Provide the (X, Y) coordinate of the cell's center where the given text is located.  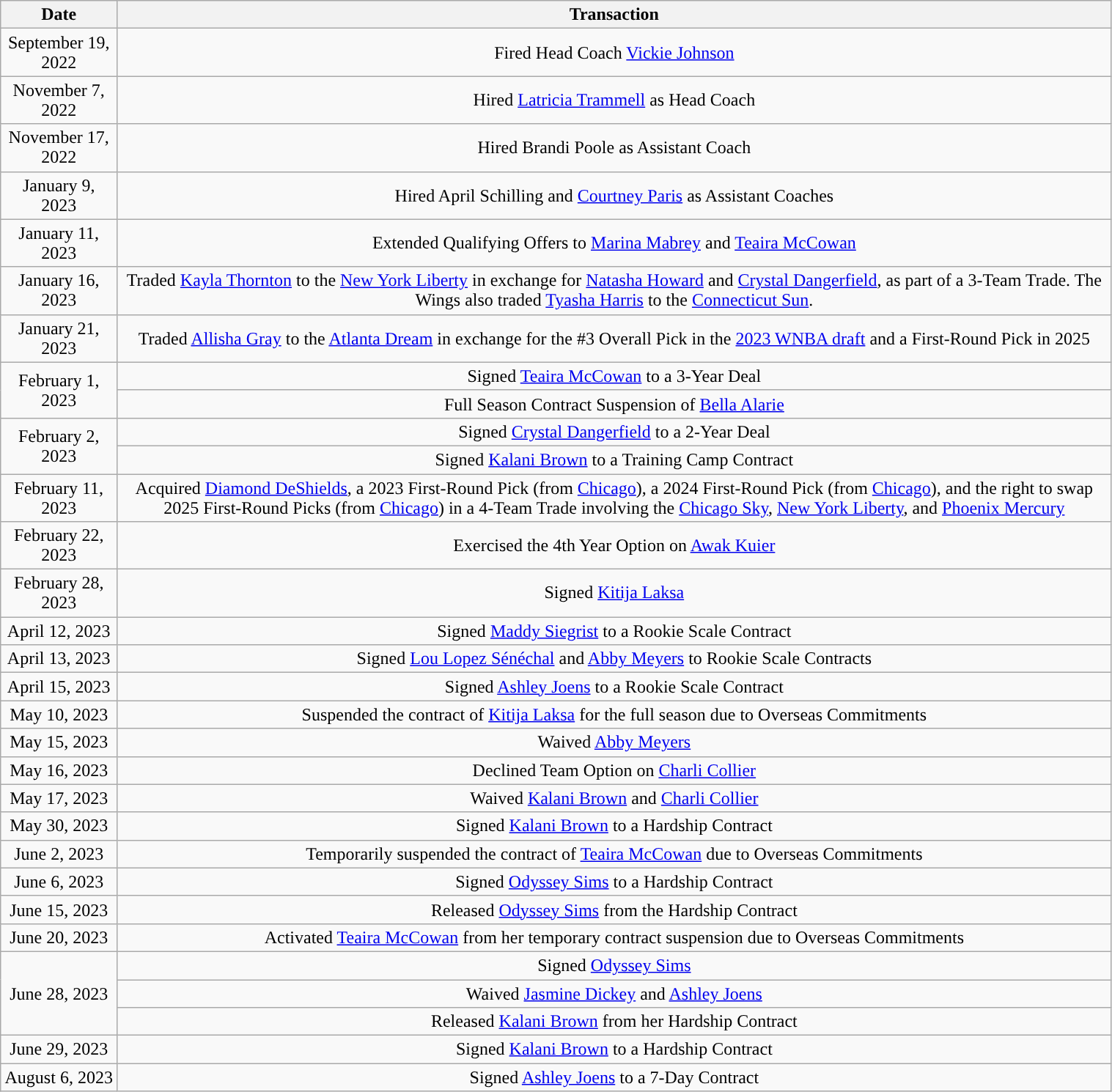
Date (59, 15)
Signed Lou Lopez Sénéchal and Abby Meyers to Rookie Scale Contracts (614, 659)
June 28, 2023 (59, 993)
Traded Allisha Gray to the Atlanta Dream in exchange for the #3 Overall Pick in the 2023 WNBA draft and a First-Round Pick in 2025 (614, 339)
Hired Brandi Poole as Assistant Coach (614, 148)
January 9, 2023 (59, 195)
Hired April Schilling and Courtney Paris as Assistant Coaches (614, 195)
February 28, 2023 (59, 594)
Waived Abby Meyers (614, 742)
May 30, 2023 (59, 826)
Signed Ashley Joens to a 7-Day Contract (614, 1077)
February 1, 2023 (59, 390)
February 2, 2023 (59, 446)
April 12, 2023 (59, 631)
June 20, 2023 (59, 937)
Signed Crystal Dangerfield to a 2-Year Deal (614, 432)
Activated Teaira McCowan from her temporary contract suspension due to Overseas Commitments (614, 937)
Signed Kalani Brown to a Training Camp Contract (614, 460)
Signed Ashley Joens to a Rookie Scale Contract (614, 687)
Suspended the contract of Kitija Laksa for the full season due to Overseas Commitments (614, 715)
Temporarily suspended the contract of Teaira McCowan due to Overseas Commitments (614, 854)
Released Odyssey Sims from the Hardship Contract (614, 910)
May 16, 2023 (59, 770)
January 21, 2023 (59, 339)
Full Season Contract Suspension of Bella Alarie (614, 404)
January 11, 2023 (59, 243)
April 13, 2023 (59, 659)
Released Kalani Brown from her Hardship Contract (614, 1022)
Signed Odyssey Sims (614, 965)
November 17, 2022 (59, 148)
May 10, 2023 (59, 715)
Declined Team Option on Charli Collier (614, 770)
Extended Qualifying Offers to Marina Mabrey and Teaira McCowan (614, 243)
May 15, 2023 (59, 742)
Fired Head Coach Vickie Johnson (614, 53)
Transaction (614, 15)
January 16, 2023 (59, 290)
June 15, 2023 (59, 910)
Hired Latricia Trammell as Head Coach (614, 100)
Signed Maddy Siegrist to a Rookie Scale Contract (614, 631)
May 17, 2023 (59, 798)
February 22, 2023 (59, 545)
November 7, 2022 (59, 100)
Exercised the 4th Year Option on Awak Kuier (614, 545)
April 15, 2023 (59, 687)
August 6, 2023 (59, 1077)
June 2, 2023 (59, 854)
Waived Jasmine Dickey and Ashley Joens (614, 993)
Waived Kalani Brown and Charli Collier (614, 798)
June 6, 2023 (59, 882)
February 11, 2023 (59, 497)
Signed Teaira McCowan to a 3-Year Deal (614, 376)
September 19, 2022 (59, 53)
Signed Kitija Laksa (614, 594)
Signed Odyssey Sims to a Hardship Contract (614, 882)
June 29, 2023 (59, 1049)
